Locate the cell with the specified text and output its [x, y] center coordinate. 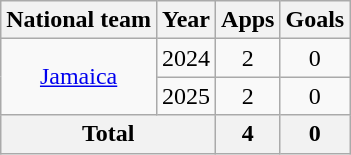
2024 [186, 58]
Total [108, 134]
4 [248, 134]
Year [186, 20]
2025 [186, 96]
Apps [248, 20]
Goals [315, 20]
Jamaica [79, 77]
National team [79, 20]
